Determine the (x, y) coordinate at the center of the cell enclosing the given text.  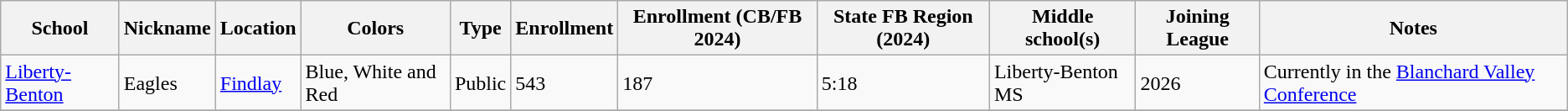
School (60, 29)
Joining League (1198, 29)
Currently in the Blanchard Valley Conference (1413, 82)
State FB Region (2024) (903, 29)
Blue, White and Red (375, 82)
Findlay (258, 82)
Middle school(s) (1062, 29)
Type (480, 29)
Public (480, 82)
Liberty-Benton (60, 82)
Eagles (168, 82)
Colors (375, 29)
Location (258, 29)
2026 (1198, 82)
Liberty-Benton MS (1062, 82)
Nickname (168, 29)
187 (718, 82)
Notes (1413, 29)
Enrollment (CB/FB 2024) (718, 29)
543 (565, 82)
Enrollment (565, 29)
5:18 (903, 82)
